Output the [X, Y] coordinate of the center of the cell containing the given text.  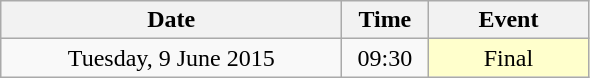
Time [385, 20]
Date [172, 20]
Final [508, 58]
Event [508, 20]
Tuesday, 9 June 2015 [172, 58]
09:30 [385, 58]
